Extract the (X, Y) coordinate from the center of the cell holding the provided text.  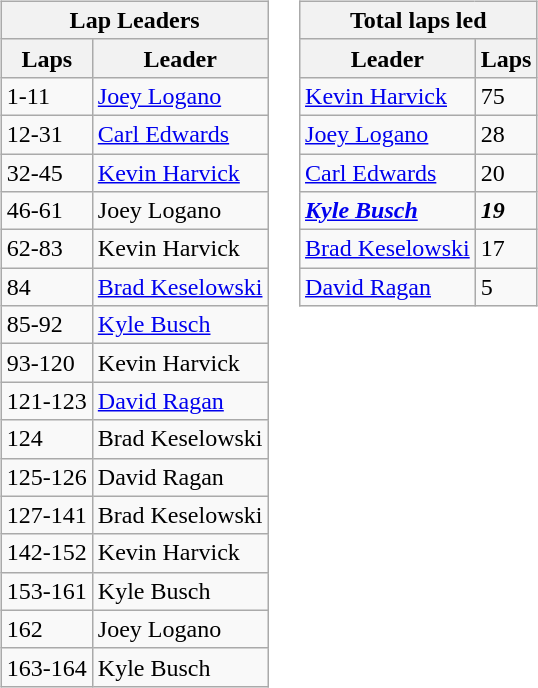
46-61 (46, 211)
32-45 (46, 173)
142-152 (46, 553)
28 (506, 134)
1-11 (46, 96)
85-92 (46, 325)
125-126 (46, 477)
163-164 (46, 667)
153-161 (46, 591)
20 (506, 173)
93-120 (46, 363)
5 (506, 287)
Lap Leaders (134, 20)
162 (46, 629)
121-123 (46, 401)
12-31 (46, 134)
75 (506, 96)
19 (506, 211)
127-141 (46, 515)
124 (46, 439)
Total laps led (418, 20)
62-83 (46, 249)
84 (46, 287)
17 (506, 249)
